Pinpoint the cell where the given text exists, returning its [X, Y] midpoint coordinate. 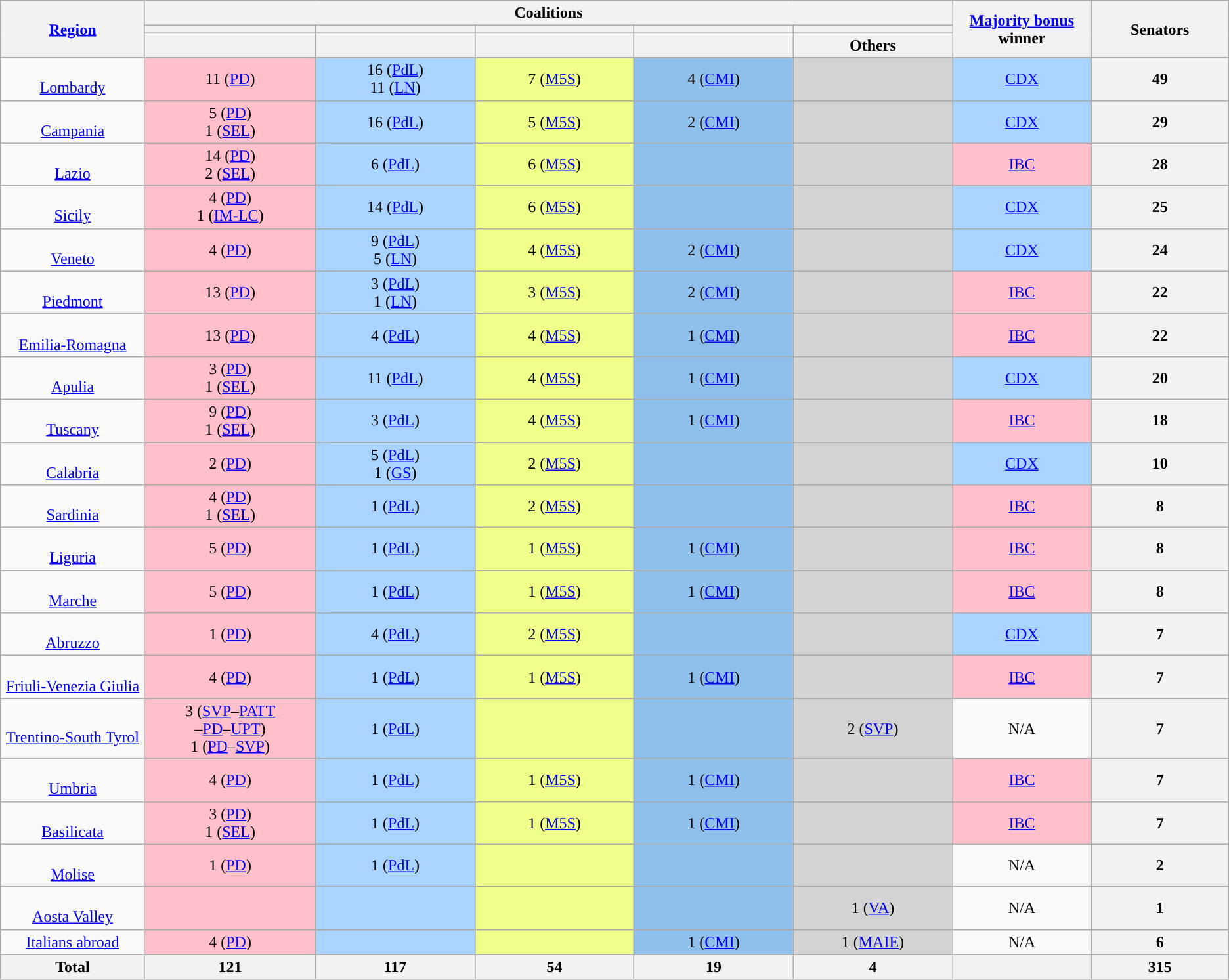
Sardinia [73, 507]
5 (PD)1 (SEL) [230, 122]
3 (SVP–PATT–PD–UPT)1 (PD–SVP) [230, 729]
Majority bonuswinner [1022, 29]
Friuli-Venezia Giulia [73, 677]
Molise [73, 865]
9 (PdL)5 (LN) [395, 249]
Lombardy [73, 79]
28 [1159, 164]
Sicily [73, 207]
6 [1159, 942]
18 [1159, 420]
Trentino-South Tyrol [73, 729]
4 (PD)1 (IM-LC) [230, 207]
Liguria [73, 549]
Veneto [73, 249]
14 (PD)2 (SEL) [230, 164]
20 [1159, 378]
Umbria [73, 780]
315 [1159, 967]
19 [714, 967]
Abruzzo [73, 634]
16 (PdL)11 (LN) [395, 79]
117 [395, 967]
11 (PdL) [395, 378]
24 [1159, 249]
Region [73, 29]
5 (M5S) [554, 122]
2 (SVP) [873, 729]
Lazio [73, 164]
Italians abroad [73, 942]
Coalitions [548, 13]
3 (M5S) [554, 293]
Piedmont [73, 293]
25 [1159, 207]
Calabria [73, 463]
1 (MAIE) [873, 942]
10 [1159, 463]
16 (PdL) [395, 122]
Aosta Valley [73, 908]
11 (PD) [230, 79]
4 [873, 967]
Basilicata [73, 823]
2 [1159, 865]
29 [1159, 122]
121 [230, 967]
5 (PdL)1 (GS) [395, 463]
Others [873, 45]
1 [1159, 908]
Senators [1159, 29]
49 [1159, 79]
9 (PD)1 (SEL) [230, 420]
3 (PdL) [395, 420]
7 (M5S) [554, 79]
Emilia-Romagna [73, 335]
Tuscany [73, 420]
Apulia [73, 378]
Campania [73, 122]
4 (PD)1 (SEL) [230, 507]
3 (PdL)1 (LN) [395, 293]
14 (PdL) [395, 207]
2 (PD) [230, 463]
6 (PdL) [395, 164]
1 (VA) [873, 908]
4 (CMI) [714, 79]
Marche [73, 592]
54 [554, 967]
Total [73, 967]
